Detect which cell encompasses the target text, then output its [X, Y] center coordinate. 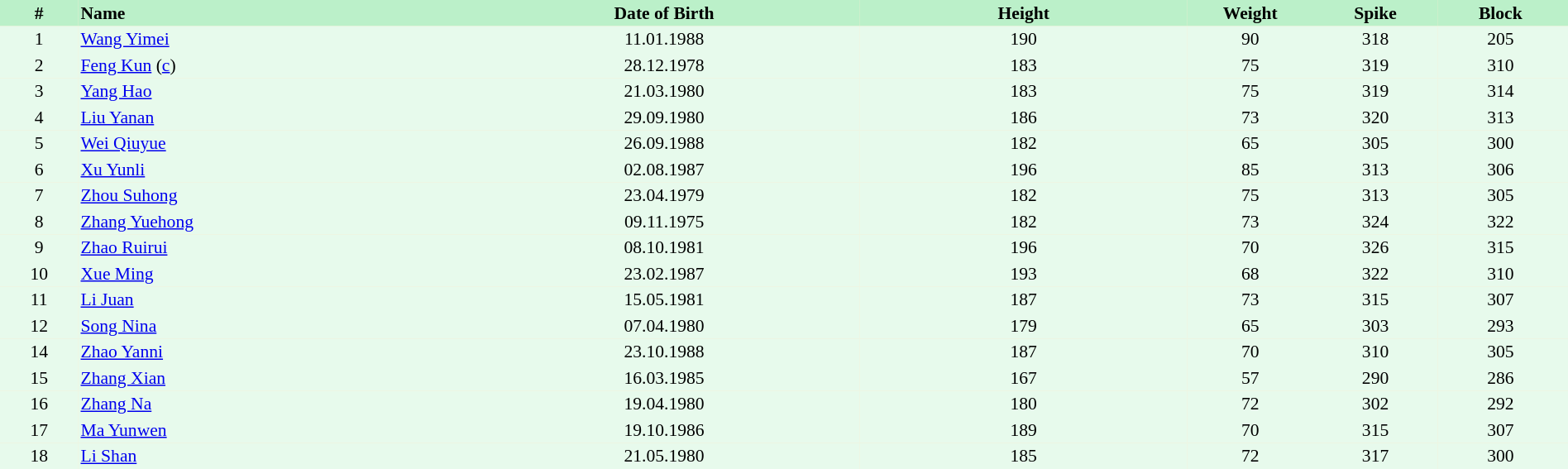
# [39, 13]
286 [1500, 378]
300 [1500, 144]
16.03.1985 [664, 378]
57 [1250, 378]
23.04.1979 [664, 195]
21.03.1980 [664, 91]
303 [1374, 326]
26.09.1988 [664, 144]
Song Nina [273, 326]
Xu Yunli [273, 170]
15 [39, 378]
Wang Yimei [273, 40]
90 [1250, 40]
1 [39, 40]
205 [1500, 40]
5 [39, 144]
326 [1374, 248]
11 [39, 299]
318 [1374, 40]
28.12.1978 [664, 65]
186 [1024, 117]
190 [1024, 40]
314 [1500, 91]
8 [39, 222]
Height [1024, 13]
292 [1500, 404]
Name [273, 13]
9 [39, 248]
302 [1374, 404]
Wei Qiuyue [273, 144]
179 [1024, 326]
Zhao Yanni [273, 352]
3 [39, 91]
2 [39, 65]
Xue Ming [273, 274]
23.10.1988 [664, 352]
290 [1374, 378]
193 [1024, 274]
Yang Hao [273, 91]
19.04.1980 [664, 404]
4 [39, 117]
Zhou Suhong [273, 195]
180 [1024, 404]
10 [39, 274]
Liu Yanan [273, 117]
23.02.1987 [664, 274]
293 [1500, 326]
324 [1374, 222]
11.01.1988 [664, 40]
85 [1250, 170]
07.04.1980 [664, 326]
15.05.1981 [664, 299]
7 [39, 195]
09.11.1975 [664, 222]
Zhang Yuehong [273, 222]
12 [39, 326]
19.10.1986 [664, 430]
Block [1500, 13]
Date of Birth [664, 13]
189 [1024, 430]
72 [1250, 404]
Feng Kun (c) [273, 65]
Spike [1374, 13]
306 [1500, 170]
Zhang Xian [273, 378]
02.08.1987 [664, 170]
6 [39, 170]
Weight [1250, 13]
08.10.1981 [664, 248]
Ma Yunwen [273, 430]
Li Juan [273, 299]
Zhao Ruirui [273, 248]
29.09.1980 [664, 117]
68 [1250, 274]
17 [39, 430]
320 [1374, 117]
16 [39, 404]
167 [1024, 378]
Zhang Na [273, 404]
14 [39, 352]
